Extract the (x, y) coordinate from the center of the cell holding the provided text.  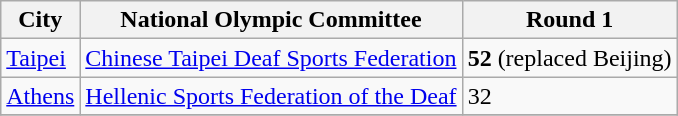
Hellenic Sports Federation of the Deaf (271, 96)
32 (570, 96)
Chinese Taipei Deaf Sports Federation (271, 58)
National Olympic Committee (271, 20)
52 (replaced Beijing) (570, 58)
Athens (40, 96)
City (40, 20)
Taipei (40, 58)
Round 1 (570, 20)
